Detect which cell encompasses the target text, then output its [x, y] center coordinate. 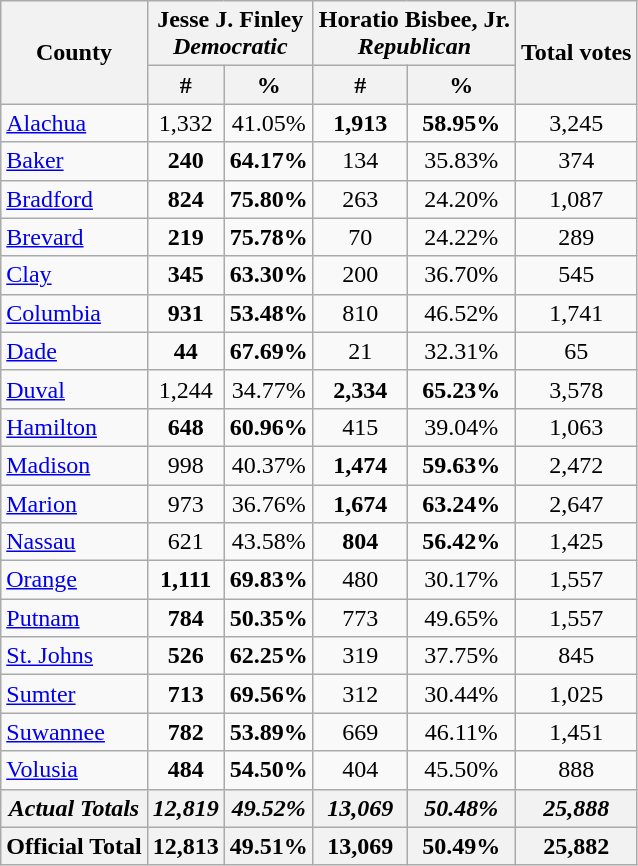
Actual Totals [74, 808]
312 [360, 694]
49.65% [461, 618]
240 [186, 161]
25,888 [576, 808]
49.52% [268, 808]
32.31% [461, 351]
50.48% [461, 808]
65.23% [461, 389]
888 [576, 770]
46.52% [461, 313]
669 [360, 732]
70 [360, 237]
40.37% [268, 465]
2,647 [576, 503]
Total votes [576, 52]
1,332 [186, 123]
30.17% [461, 580]
545 [576, 275]
58.95% [461, 123]
63.30% [268, 275]
Dade [74, 351]
Madison [74, 465]
404 [360, 770]
54.50% [268, 770]
46.11% [461, 732]
59.63% [461, 465]
824 [186, 199]
345 [186, 275]
773 [360, 618]
35.83% [461, 161]
810 [360, 313]
67.69% [268, 351]
484 [186, 770]
1,087 [576, 199]
25,882 [576, 846]
36.70% [461, 275]
931 [186, 313]
784 [186, 618]
34.77% [268, 389]
3,578 [576, 389]
2,472 [576, 465]
319 [360, 656]
200 [360, 275]
1,063 [576, 427]
134 [360, 161]
374 [576, 161]
69.56% [268, 694]
1,674 [360, 503]
65 [576, 351]
Orange [74, 580]
415 [360, 427]
Columbia [74, 313]
Suwannee [74, 732]
60.96% [268, 427]
1,913 [360, 123]
41.05% [268, 123]
3,245 [576, 123]
63.24% [461, 503]
480 [360, 580]
Brevard [74, 237]
36.76% [268, 503]
Nassau [74, 542]
30.44% [461, 694]
50.49% [461, 846]
289 [576, 237]
1,451 [576, 732]
12,813 [186, 846]
62.25% [268, 656]
64.17% [268, 161]
Marion [74, 503]
53.48% [268, 313]
75.78% [268, 237]
1,474 [360, 465]
53.89% [268, 732]
Alachua [74, 123]
845 [576, 656]
1,025 [576, 694]
Duval [74, 389]
1,741 [576, 313]
2,334 [360, 389]
973 [186, 503]
Volusia [74, 770]
Horatio Bisbee, Jr. Republican [414, 34]
45.50% [461, 770]
263 [360, 199]
621 [186, 542]
75.80% [268, 199]
39.04% [461, 427]
782 [186, 732]
713 [186, 694]
50.35% [268, 618]
648 [186, 427]
37.75% [461, 656]
12,819 [186, 808]
1,425 [576, 542]
804 [360, 542]
Official Total [74, 846]
44 [186, 351]
County [74, 52]
St. Johns [74, 656]
219 [186, 237]
24.22% [461, 237]
49.51% [268, 846]
Hamilton [74, 427]
56.42% [461, 542]
998 [186, 465]
69.83% [268, 580]
Clay [74, 275]
24.20% [461, 199]
43.58% [268, 542]
1,111 [186, 580]
Bradford [74, 199]
Jesse J. Finley Democratic [230, 34]
Sumter [74, 694]
1,244 [186, 389]
Baker [74, 161]
Putnam [74, 618]
526 [186, 656]
21 [360, 351]
